Return the [x, y] coordinate for the center point of the cell that contains the specified text.  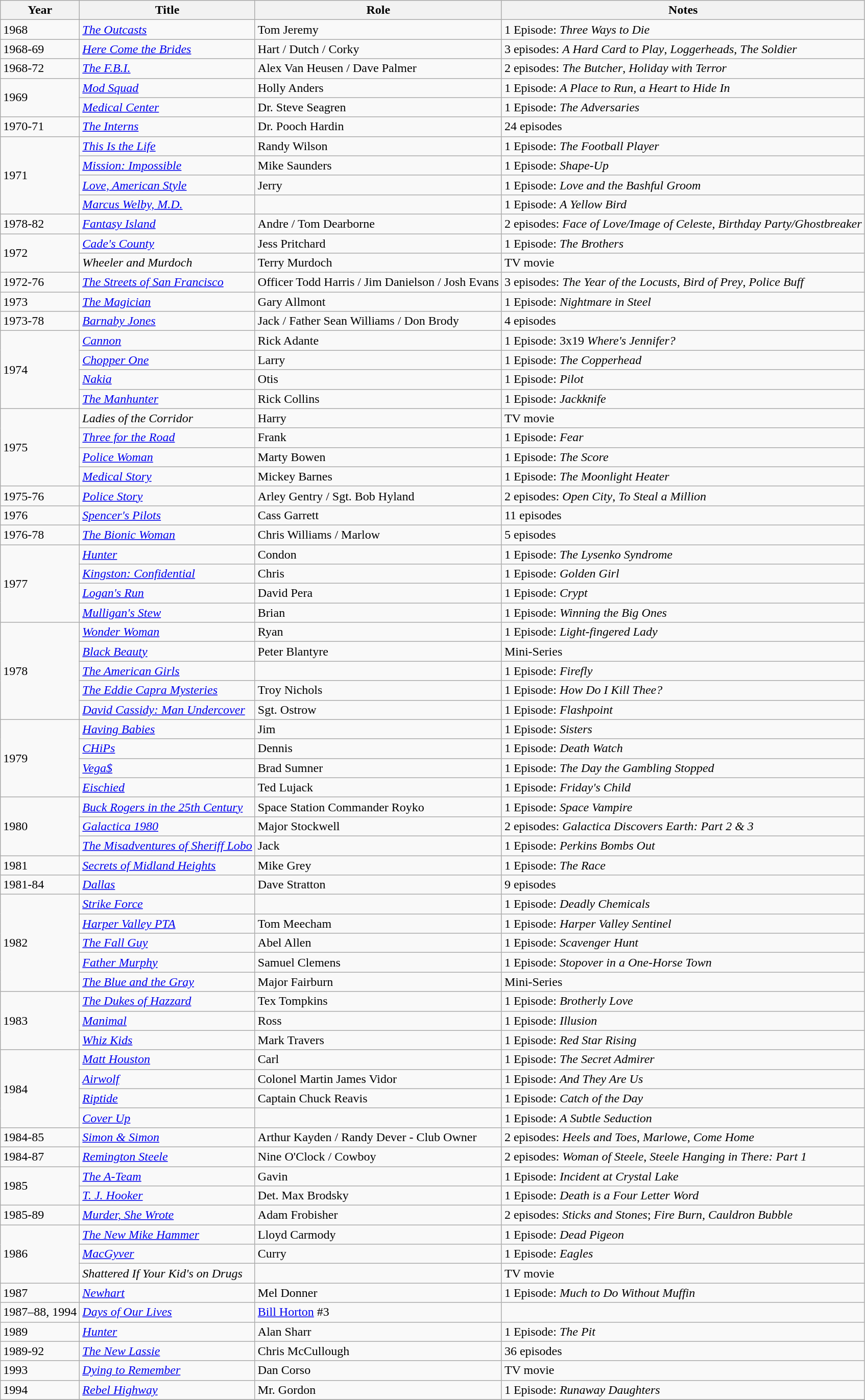
Tom Jeremy [378, 30]
Wheeler and Murdoch [167, 263]
Days of Our Lives [167, 1312]
Andre / Tom Dearborne [378, 224]
The New Lassie [167, 1351]
Holly Anders [378, 88]
Chris Williams / Marlow [378, 535]
1 Episode: The Moonlight Heater [683, 476]
Whiz Kids [167, 1040]
1 Episode: Brotherly Love [683, 1001]
1 Episode: Death Watch [683, 749]
1984-85 [40, 1137]
Cass Garrett [378, 515]
1974 [40, 370]
Chopper One [167, 360]
1 Episode: Crypt [683, 593]
1 Episode: Winning the Big Ones [683, 613]
Arthur Kayden / Randy Dever - Club Owner [378, 1137]
Father Murphy [167, 962]
Arley Gentry / Sgt. Bob Hyland [378, 496]
Mike Saunders [378, 165]
The American Girls [167, 671]
1 Episode: Sisters [683, 729]
The Outcasts [167, 30]
Ladies of the Corridor [167, 418]
Ted Lujack [378, 787]
Major Fairburn [378, 982]
Rebel Highway [167, 1390]
Dan Corso [378, 1370]
Alan Sharr [378, 1332]
Tex Tompkins [378, 1001]
Gavin [378, 1176]
1 Episode: Incident at Crystal Lake [683, 1176]
1981 [40, 865]
2 episodes: Heels and Toes, Marlowe, Come Home [683, 1137]
Terry Murdoch [378, 263]
The F.B.I. [167, 68]
MacGyver [167, 1254]
1 Episode: Scavenger Hunt [683, 943]
1 Episode: The Score [683, 457]
Dr. Pooch Hardin [378, 127]
Title [167, 10]
Police Story [167, 496]
1983 [40, 1021]
Cover Up [167, 1118]
1 Episode: The Copperhead [683, 360]
The Dukes of Hazzard [167, 1001]
1 Episode: The Pit [683, 1332]
1968 [40, 30]
Colonel Martin James Vidor [378, 1079]
Brian [378, 613]
1 Episode: A Yellow Bird [683, 204]
Mel Donner [378, 1293]
1994 [40, 1390]
36 episodes [683, 1351]
Mulligan's Stew [167, 613]
1984 [40, 1089]
1 Episode: Light-fingered Lady [683, 632]
1982 [40, 943]
2 episodes: Woman of Steele, Steele Hanging in There: Part 1 [683, 1156]
Frank [378, 438]
Cannon [167, 341]
1 Episode: The Adversaries [683, 107]
Randy Wilson [378, 146]
Sgt. Ostrow [378, 710]
Shattered If Your Kid's on Drugs [167, 1273]
1968-72 [40, 68]
Having Babies [167, 729]
1 Episode: The Lysenko Syndrome [683, 554]
1 Episode: Runaway Daughters [683, 1390]
Fantasy Island [167, 224]
Hart / Dutch / Corky [378, 49]
Spencer's Pilots [167, 515]
1 Episode: Fear [683, 438]
1993 [40, 1370]
Troy Nichols [378, 690]
11 episodes [683, 515]
Ryan [378, 632]
Dennis [378, 749]
1 Episode: The Race [683, 865]
Tom Meecham [378, 924]
Mark Travers [378, 1040]
The Magician [167, 302]
5 episodes [683, 535]
Medical Center [167, 107]
1985-89 [40, 1215]
1989-92 [40, 1351]
The Streets of San Francisco [167, 282]
1 Episode: Eagles [683, 1254]
1977 [40, 583]
2 episodes: Sticks and Stones; Fire Burn, Cauldron Bubble [683, 1215]
1976-78 [40, 535]
Black Beauty [167, 651]
1 Episode: Pilot [683, 379]
1 Episode: Shape-Up [683, 165]
Jess Pritchard [378, 244]
Dr. Steve Seagren [378, 107]
The Interns [167, 127]
1969 [40, 98]
Secrets of Midland Heights [167, 865]
1978 [40, 671]
The New Mike Hammer [167, 1235]
Bill Horton #3 [378, 1312]
1973-78 [40, 321]
Marcus Welby, M.D. [167, 204]
1 Episode: The Day the Gambling Stopped [683, 768]
Here Come the Brides [167, 49]
1 Episode: Love and the Bashful Groom [683, 185]
Murder, She Wrote [167, 1215]
Det. Max Brodsky [378, 1196]
1 Episode: How Do I Kill Thee? [683, 690]
Captain Chuck Reavis [378, 1098]
Officer Todd Harris / Jim Danielson / Josh Evans [378, 282]
Otis [378, 379]
1987–88, 1994 [40, 1312]
Adam Frobisher [378, 1215]
1985 [40, 1186]
CHiPs [167, 749]
Mod Squad [167, 88]
1 Episode: The Secret Admirer [683, 1059]
Harry [378, 418]
Notes [683, 10]
1 Episode: The Football Player [683, 146]
Curry [378, 1254]
1 Episode: Jackknife [683, 399]
Major Stockwell [378, 826]
1 Episode: Death is a Four Letter Word [683, 1196]
The A-Team [167, 1176]
1 Episode: 3x19 Where's Jennifer? [683, 341]
2 episodes: The Butcher, Holiday with Terror [683, 68]
1 Episode: Red Star Rising [683, 1040]
Samuel Clemens [378, 962]
Logan's Run [167, 593]
Mission: Impossible [167, 165]
Ross [378, 1021]
1970-71 [40, 127]
Abel Allen [378, 943]
1975-76 [40, 496]
Chris McCullough [378, 1351]
1 Episode: Deadly Chemicals [683, 904]
1979 [40, 758]
Barnaby Jones [167, 321]
T. J. Hooker [167, 1196]
Role [378, 10]
Dying to Remember [167, 1370]
2 episodes: Face of Love/Image of Celeste, Birthday Party/Ghostbreaker [683, 224]
Jack [378, 846]
1 Episode: A Subtle Seduction [683, 1118]
David Pera [378, 593]
1972 [40, 253]
Chris [378, 574]
Gary Allmont [378, 302]
24 episodes [683, 127]
1 Episode: Flashpoint [683, 710]
Remington Steele [167, 1156]
Galactica 1980 [167, 826]
The Bionic Woman [167, 535]
1 Episode: Perkins Bombs Out [683, 846]
Nakia [167, 379]
1971 [40, 175]
1 Episode: Space Vampire [683, 807]
1 Episode: A Place to Run, a Heart to Hide In [683, 88]
Jack / Father Sean Williams / Don Brody [378, 321]
David Cassidy: Man Undercover [167, 710]
Dallas [167, 885]
The Blue and the Gray [167, 982]
1981-84 [40, 885]
1984-87 [40, 1156]
1 Episode: Golden Girl [683, 574]
1 Episode: Nightmare in Steel [683, 302]
Alex Van Heusen / Dave Palmer [378, 68]
The Manhunter [167, 399]
Manimal [167, 1021]
The Misadventures of Sheriff Lobo [167, 846]
Matt Houston [167, 1059]
Lloyd Carmody [378, 1235]
Eischied [167, 787]
Mr. Gordon [378, 1390]
1975 [40, 447]
1 Episode: Harper Valley Sentinel [683, 924]
Strike Force [167, 904]
Year [40, 10]
1 Episode: Three Ways to Die [683, 30]
Airwolf [167, 1079]
Cade's County [167, 244]
3 episodes: The Year of the Locusts, Bird of Prey, Police Buff [683, 282]
Larry [378, 360]
Harper Valley PTA [167, 924]
Peter Blantyre [378, 651]
Carl [378, 1059]
1 Episode: Firefly [683, 671]
1978-82 [40, 224]
Mike Grey [378, 865]
Medical Story [167, 476]
1 Episode: Much to Do Without Muffin [683, 1293]
Rick Collins [378, 399]
Mickey Barnes [378, 476]
Kingston: Confidential [167, 574]
Newhart [167, 1293]
1 Episode: Illusion [683, 1021]
Dave Stratton [378, 885]
Buck Rogers in the 25th Century [167, 807]
1 Episode: The Brothers [683, 244]
Simon & Simon [167, 1137]
Marty Bowen [378, 457]
1968-69 [40, 49]
Three for the Road [167, 438]
1980 [40, 826]
2 episodes: Galactica Discovers Earth: Part 2 & 3 [683, 826]
2 episodes: Open City, To Steal a Million [683, 496]
9 episodes [683, 885]
1976 [40, 515]
1989 [40, 1332]
Jim [378, 729]
1 Episode: Catch of the Day [683, 1098]
1 Episode: Dead Pigeon [683, 1235]
Love, American Style [167, 185]
Space Station Commander Royko [378, 807]
1972-76 [40, 282]
Brad Sumner [378, 768]
Riptide [167, 1098]
The Fall Guy [167, 943]
Jerry [378, 185]
1 Episode: And They Are Us [683, 1079]
Police Woman [167, 457]
Nine O'Clock / Cowboy [378, 1156]
1 Episode: Stopover in a One-Horse Town [683, 962]
This Is the Life [167, 146]
1987 [40, 1293]
3 episodes: A Hard Card to Play, Loggerheads, The Soldier [683, 49]
Rick Adante [378, 341]
1 Episode: Friday's Child [683, 787]
Condon [378, 554]
1973 [40, 302]
1986 [40, 1254]
4 episodes [683, 321]
Vega$ [167, 768]
Wonder Woman [167, 632]
The Eddie Capra Mysteries [167, 690]
